Return the (x, y) coordinate for the center point of the cell that contains the specified text.  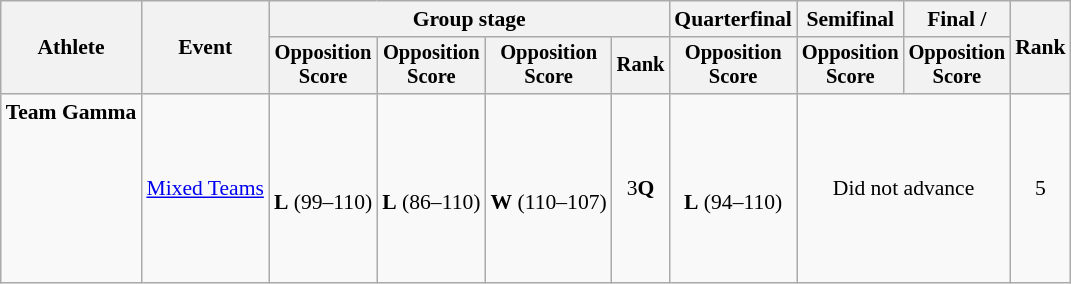
Final / (958, 19)
Athlete (72, 48)
Quarterfinal (733, 19)
W (110–107) (548, 188)
Group stage (469, 19)
Team Gamma (72, 188)
L (94–110) (733, 188)
Semifinal (850, 19)
L (99–110) (323, 188)
Mixed Teams (205, 188)
3Q (641, 188)
L (86–110) (431, 188)
Event (205, 48)
Did not advance (904, 188)
5 (1040, 188)
